Determine the (x, y) coordinate at the center of the cell enclosing the given text.  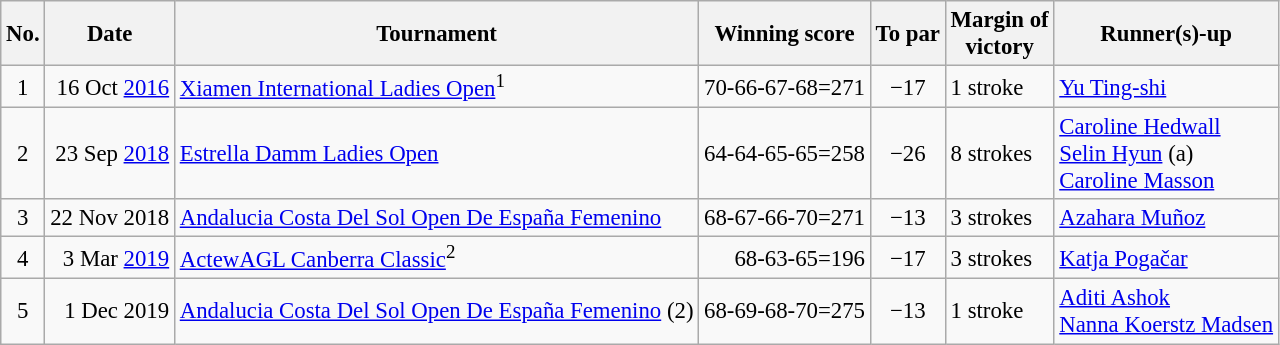
Azahara Muñoz (1166, 218)
Margin ofvictory (1000, 34)
Runner(s)-up (1166, 34)
70-66-67-68=271 (785, 87)
5 (23, 312)
16 Oct 2016 (110, 87)
Andalucia Costa Del Sol Open De España Femenino (436, 218)
Andalucia Costa Del Sol Open De España Femenino (2) (436, 312)
Xiamen International Ladies Open1 (436, 87)
22 Nov 2018 (110, 218)
68-63-65=196 (785, 258)
−26 (908, 154)
68-67-66-70=271 (785, 218)
Estrella Damm Ladies Open (436, 154)
23 Sep 2018 (110, 154)
Tournament (436, 34)
4 (23, 258)
Aditi Ashok Nanna Koerstz Madsen (1166, 312)
2 (23, 154)
To par (908, 34)
64-64-65-65=258 (785, 154)
3 Mar 2019 (110, 258)
ActewAGL Canberra Classic2 (436, 258)
Date (110, 34)
1 (23, 87)
Caroline Hedwall Selin Hyun (a) Caroline Masson (1166, 154)
8 strokes (1000, 154)
Winning score (785, 34)
68-69-68-70=275 (785, 312)
1 Dec 2019 (110, 312)
3 (23, 218)
Yu Ting-shi (1166, 87)
No. (23, 34)
Katja Pogačar (1166, 258)
